Identify which cell holds the provided text, then report its (X, Y) central coordinate. 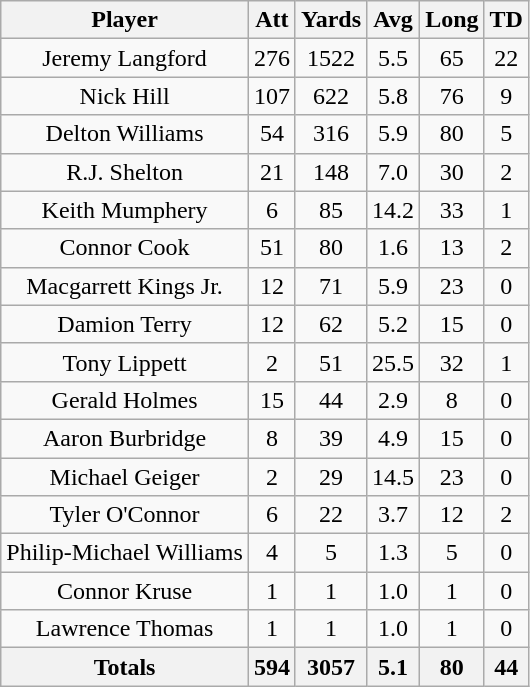
Keith Mumphery (125, 210)
21 (272, 172)
Nick Hill (125, 96)
71 (330, 286)
316 (330, 134)
5.1 (394, 667)
Totals (125, 667)
Damion Terry (125, 324)
Aaron Burbridge (125, 438)
2.9 (394, 400)
5.5 (394, 58)
Philip-Michael Williams (125, 553)
62 (330, 324)
Lawrence Thomas (125, 629)
Connor Cook (125, 248)
TD (506, 20)
3.7 (394, 515)
1522 (330, 58)
4 (272, 553)
14.2 (394, 210)
Jeremy Langford (125, 58)
Macgarrett Kings Jr. (125, 286)
29 (330, 477)
107 (272, 96)
13 (452, 248)
85 (330, 210)
76 (452, 96)
30 (452, 172)
Michael Geiger (125, 477)
Connor Kruse (125, 591)
Att (272, 20)
39 (330, 438)
33 (452, 210)
Gerald Holmes (125, 400)
148 (330, 172)
32 (452, 362)
65 (452, 58)
Avg (394, 20)
276 (272, 58)
3057 (330, 667)
7.0 (394, 172)
4.9 (394, 438)
9 (506, 96)
1.3 (394, 553)
Yards (330, 20)
622 (330, 96)
Player (125, 20)
Tony Lippett (125, 362)
R.J. Shelton (125, 172)
Long (452, 20)
25.5 (394, 362)
54 (272, 134)
5.8 (394, 96)
594 (272, 667)
Tyler O'Connor (125, 515)
14.5 (394, 477)
1.6 (394, 248)
Delton Williams (125, 134)
5.2 (394, 324)
